Extract the [x, y] coordinate from the center of the cell holding the provided text.  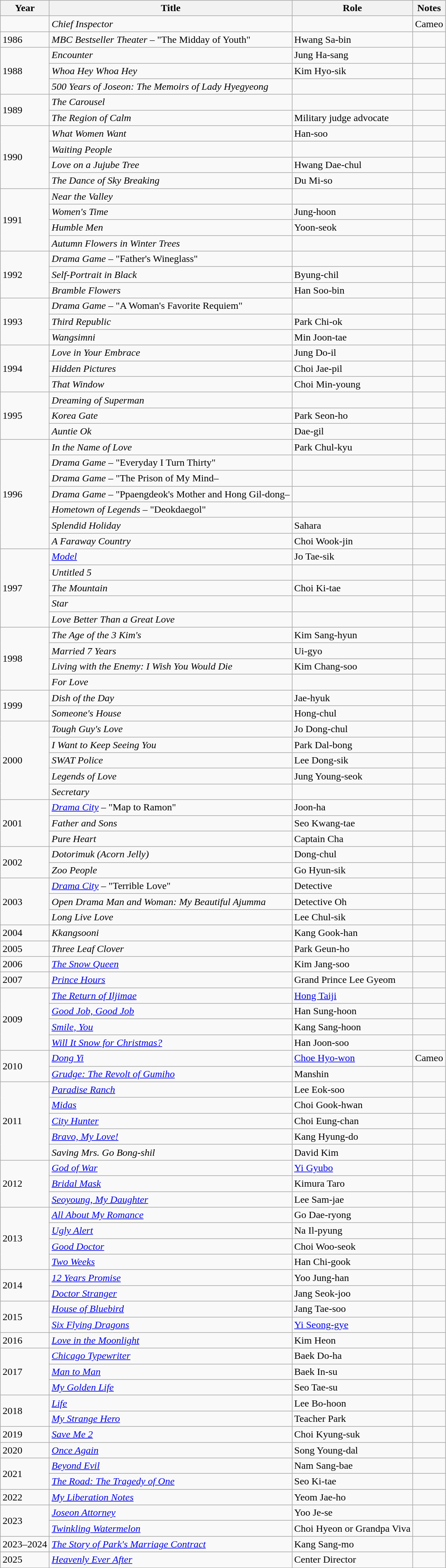
Zoo People [171, 870]
1990 [25, 157]
Untitled 5 [171, 572]
1995 [25, 415]
Choi Min-young [352, 384]
2021 [25, 1474]
Choi Jae-pil [352, 369]
2009 [25, 1019]
Once Again [171, 1450]
Han Chi-gook [352, 1262]
Love in Your Embrace [171, 353]
Living with the Enemy: I Wish You Would Die [171, 666]
Title [171, 8]
Waiting People [171, 149]
Yi Gyubo [352, 1168]
Dotorimuk (Acorn Jelly) [171, 854]
Kang Sang-mo [352, 1544]
Father and Sons [171, 823]
God of War [171, 1168]
Jae-hyuk [352, 698]
Twinkling Watermelon [171, 1528]
2010 [25, 1066]
Whoa Hey Whoa Hey [171, 71]
Lee Bo-hoon [352, 1403]
2003 [25, 901]
Na Il-pyung [352, 1231]
Choi Kyung-suk [352, 1434]
1991 [25, 220]
2001 [25, 823]
My Strange Hero [171, 1419]
Midas [171, 1105]
Kang Hyung-do [352, 1136]
Drama Game – "Father's Wineglass" [171, 259]
Kim Heon [352, 1340]
Women's Time [171, 212]
Jo Dong-chul [352, 729]
Good Doctor [171, 1246]
2005 [25, 948]
Save Me 2 [171, 1434]
Kim Jang-soo [352, 964]
Dong Yi [171, 1058]
Baek Do-ha [352, 1356]
Hwang Sa-bin [352, 40]
Bridal Mask [171, 1183]
Beyond Evil [171, 1466]
Jung-hoon [352, 212]
Love in the Moonlight [171, 1340]
Ui-gyo [352, 651]
Jang Tae-soo [352, 1309]
Someone's House [171, 714]
Detective Oh [352, 901]
Drama Game – "Everyday I Turn Thirty" [171, 463]
Park Dal-bong [352, 745]
1998 [25, 658]
Ugly Alert [171, 1231]
Dae-gil [352, 431]
Park Chul-kyu [352, 447]
Bravo, My Love! [171, 1136]
Chief Inspector [171, 24]
Kkangsooni [171, 933]
Wangsimni [171, 337]
All About My Romance [171, 1215]
Min Joon-tae [352, 337]
The Region of Calm [171, 118]
Hwang Dae-chul [352, 165]
Married 7 Years [171, 651]
Jung Ha-sang [352, 55]
2006 [25, 964]
Yi Seong-gye [352, 1325]
Hidden Pictures [171, 369]
Choi Gook-hwan [352, 1105]
Jung Do-il [352, 353]
My Golden Life [171, 1387]
Dish of the Day [171, 698]
Paradise Ranch [171, 1090]
Military judge advocate [352, 118]
Star [171, 604]
1989 [25, 110]
2018 [25, 1411]
Hong Taiji [352, 996]
2016 [25, 1340]
2011 [25, 1121]
1999 [25, 706]
Yoo Je-se [352, 1513]
Sahara [352, 525]
Kim Chang-soo [352, 666]
Joseon Attorney [171, 1513]
Lee Chul-sik [352, 917]
Kim Sang-hyun [352, 635]
Will It Snow for Christmas? [171, 1043]
Notes [429, 8]
Center Director [352, 1560]
Six Flying Dragons [171, 1325]
Auntie Ok [171, 431]
Byung-chil [352, 275]
For Love [171, 682]
Encounter [171, 55]
Chicago Typewriter [171, 1356]
Seo Ki-tae [352, 1482]
Lee Eok-soo [352, 1090]
Role [352, 8]
1988 [25, 71]
SWAT Police [171, 761]
Park Chi-ok [352, 322]
Korea Gate [171, 415]
Hometown of Legends – "Deokdaegol" [171, 510]
Detective [352, 886]
2023 [25, 1521]
500 Years of Joseon: The Memoirs of Lady Hyegyeong [171, 86]
2012 [25, 1183]
Han Joon-soo [352, 1043]
Drama Game – "A Woman's Favorite Requiem" [171, 306]
Autumn Flowers in Winter Trees [171, 243]
Kim Hyo-sik [352, 71]
2002 [25, 862]
2022 [25, 1497]
Choi Hyeon or Grandpa Viva [352, 1528]
Hong-chul [352, 714]
Yoo Jung-han [352, 1278]
2020 [25, 1450]
2004 [25, 933]
2000 [25, 761]
That Window [171, 384]
Jung Young-seok [352, 776]
Drama City – "Map to Ramon" [171, 807]
Bramble Flowers [171, 290]
Smile, You [171, 1027]
2007 [25, 980]
Choi Eung-chan [352, 1121]
Lee Sam-jae [352, 1199]
Han Sung-hoon [352, 1011]
Du Mi-so [352, 180]
Saving Mrs. Go Bong-shil [171, 1152]
A Faraway Country [171, 541]
2017 [25, 1372]
Drama City – "Terrible Love" [171, 886]
Choi Wook-jin [352, 541]
Yeom Jae-ho [352, 1497]
The Story of Park's Marriage Contract [171, 1544]
Joon-ha [352, 807]
Model [171, 557]
Lee Dong-sik [352, 761]
2019 [25, 1434]
Life [171, 1403]
2025 [25, 1560]
Teacher Park [352, 1419]
Heavenly Ever After [171, 1560]
Open Drama Man and Woman: My Beautiful Ajumma [171, 901]
Kang Gook-han [352, 933]
Jo Tae-sik [352, 557]
Man to Man [171, 1372]
Tough Guy's Love [171, 729]
Legends of Love [171, 776]
Yoon-seok [352, 228]
Park Seon-ho [352, 415]
The Road: The Tragedy of One [171, 1482]
Humble Men [171, 228]
Prince Hours [171, 980]
2013 [25, 1239]
Seoyoung, My Daughter [171, 1199]
Manshin [352, 1074]
The Age of the 3 Kim's [171, 635]
Seo Kwang-tae [352, 823]
Han-soo [352, 133]
Year [25, 8]
Splendid Holiday [171, 525]
The Return of Iljimae [171, 996]
2015 [25, 1317]
Long Live Love [171, 917]
Song Young-dal [352, 1450]
1986 [25, 40]
Two Weeks [171, 1262]
Near the Valley [171, 196]
1992 [25, 275]
Go Hyun-sik [352, 870]
Kimura Taro [352, 1183]
Captain Cha [352, 839]
Love Better Than a Great Love [171, 619]
Choi Ki-tae [352, 588]
What Women Want [171, 133]
Self-Portrait in Black [171, 275]
MBC Bestseller Theater – "The Midday of Youth" [171, 40]
The Mountain [171, 588]
2023–2024 [25, 1544]
David Kim [352, 1152]
Jang Seok-joo [352, 1293]
Dreaming of Superman [171, 400]
The Dance of Sky Breaking [171, 180]
Seo Tae-su [352, 1387]
1993 [25, 322]
12 Years Promise [171, 1278]
Baek In-su [352, 1372]
I Want to Keep Seeing You [171, 745]
1996 [25, 494]
The Carousel [171, 102]
1997 [25, 588]
Han Soo-bin [352, 290]
Secretary [171, 792]
My Liberation Notes [171, 1497]
1994 [25, 369]
Third Republic [171, 322]
Grand Prince Lee Gyeom [352, 980]
Choi Woo-seok [352, 1246]
House of Bluebird [171, 1309]
2014 [25, 1286]
Good Job, Good Job [171, 1011]
In the Name of Love [171, 447]
Go Dae-ryong [352, 1215]
Kang Sang-hoon [352, 1027]
Drama Game – "Ppaengdeok's Mother and Hong Gil-dong– [171, 494]
Grudge: The Revolt of Gumiho [171, 1074]
Nam Sang-bae [352, 1466]
Doctor Stranger [171, 1293]
Park Geun-ho [352, 948]
Drama Game – "The Prison of My Mind– [171, 478]
City Hunter [171, 1121]
Love on a Jujube Tree [171, 165]
The Snow Queen [171, 964]
Pure Heart [171, 839]
Choe Hyo-won [352, 1058]
Dong-chul [352, 854]
Three Leaf Clover [171, 948]
